For the text-containing cell, return its midpoint in (x, y) coordinate format. 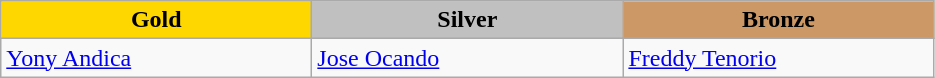
Jose Ocando (468, 58)
Yony Andica (156, 58)
Silver (468, 20)
Bronze (778, 20)
Freddy Tenorio (778, 58)
Gold (156, 20)
